Detect which cell encompasses the target text, then output its (x, y) center coordinate. 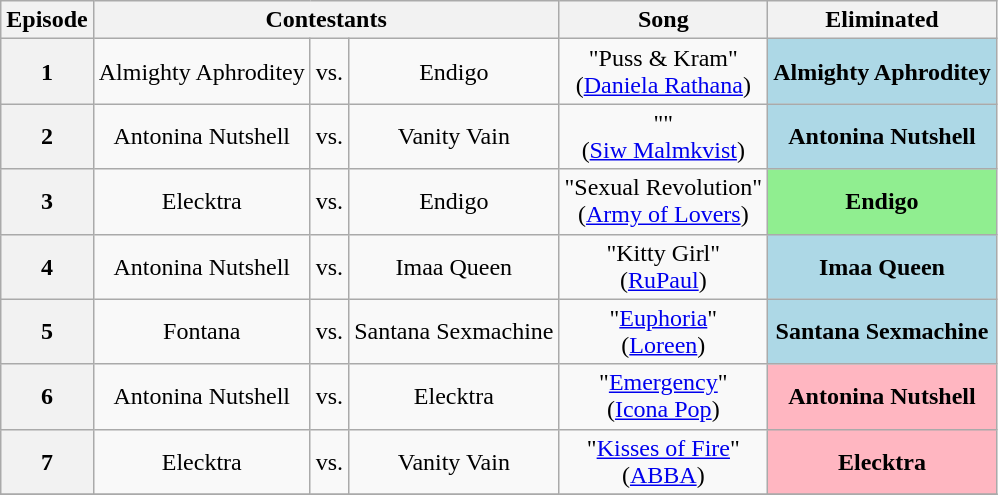
"Euphoria"(Loreen) (664, 332)
""(Siw Malmkvist) (664, 136)
"Kitty Girl"(RuPaul) (664, 266)
4 (47, 266)
3 (47, 202)
Fontana (202, 332)
Contestants (326, 20)
"Sexual Revolution"(Army of Lovers) (664, 202)
7 (47, 462)
"Emergency"(Icona Pop) (664, 396)
5 (47, 332)
Song (664, 20)
2 (47, 136)
"Kisses of Fire"(ABBA) (664, 462)
"Puss & Kram"(Daniela Rathana) (664, 72)
6 (47, 396)
Episode (47, 20)
1 (47, 72)
Eliminated (882, 20)
